Return the (X, Y) coordinate for the center point of the cell that contains the specified text.  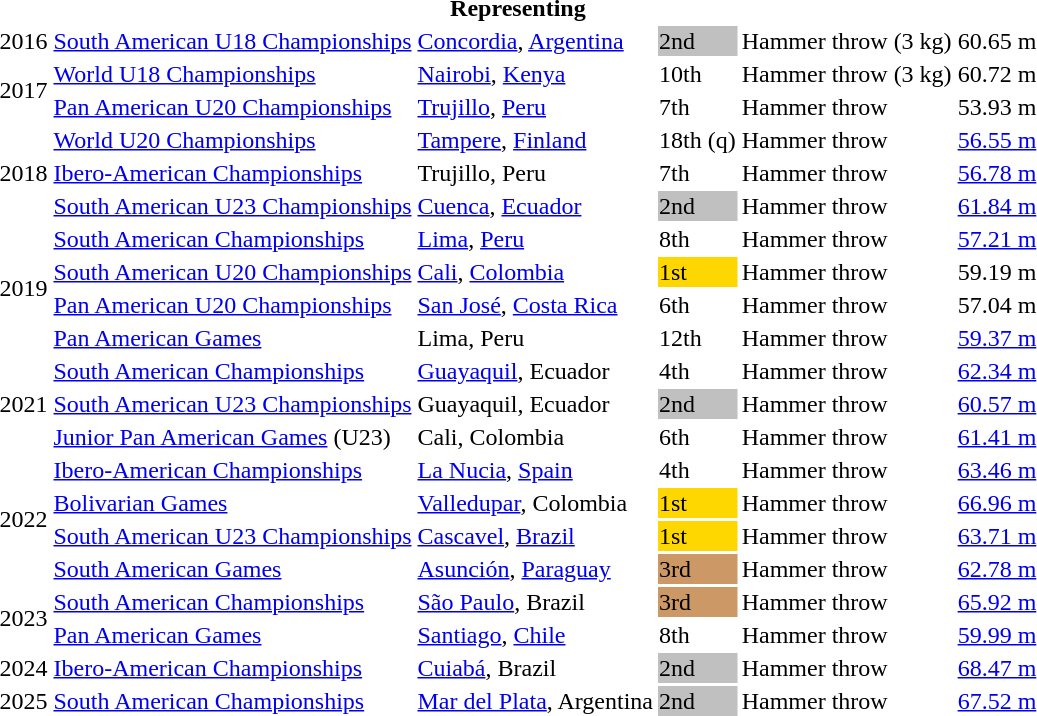
Cuiabá, Brazil (536, 668)
Junior Pan American Games (U23) (232, 437)
Mar del Plata, Argentina (536, 701)
Concordia, Argentina (536, 41)
12th (698, 338)
World U20 Championships (232, 140)
World U18 Championships (232, 74)
Bolivarian Games (232, 503)
Asunción, Paraguay (536, 569)
Cascavel, Brazil (536, 536)
10th (698, 74)
Tampere, Finland (536, 140)
São Paulo, Brazil (536, 602)
Santiago, Chile (536, 635)
Nairobi, Kenya (536, 74)
San José, Costa Rica (536, 305)
Cuenca, Ecuador (536, 206)
La Nucia, Spain (536, 470)
South American U20 Championships (232, 272)
18th (q) (698, 140)
South American U18 Championships (232, 41)
South American Games (232, 569)
Valledupar, Colombia (536, 503)
